Extract the (X, Y) coordinate from the center of the cell holding the provided text.  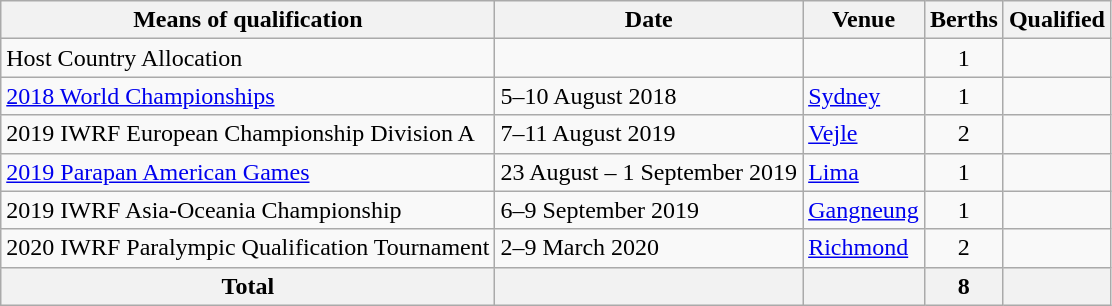
Richmond (864, 248)
Host Country Allocation (248, 58)
7–11 August 2019 (649, 134)
Qualified (1056, 20)
Total (248, 286)
6–9 September 2019 (649, 210)
Sydney (864, 96)
2020 IWRF Paralympic Qualification Tournament (248, 248)
23 August – 1 September 2019 (649, 172)
Lima (864, 172)
Means of qualification (248, 20)
2–9 March 2020 (649, 248)
Gangneung (864, 210)
2019 IWRF Asia-Oceania Championship (248, 210)
5–10 August 2018 (649, 96)
8 (964, 286)
Berths (964, 20)
2019 Parapan American Games (248, 172)
2018 World Championships (248, 96)
Date (649, 20)
Vejle (864, 134)
Venue (864, 20)
2019 IWRF European Championship Division A (248, 134)
